Find where the given text appears and provide that cell's center as [x, y] coordinate. 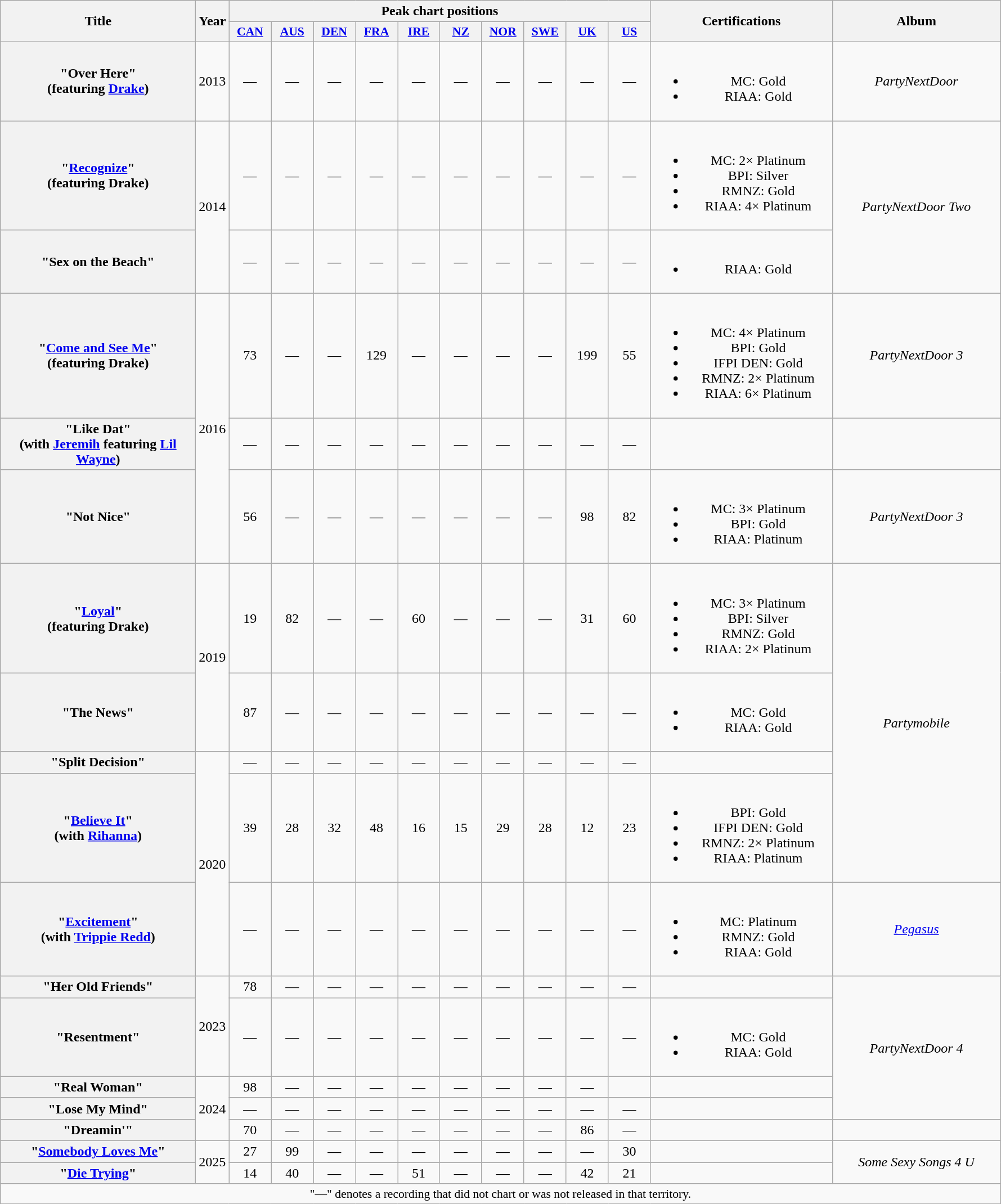
70 [250, 1130]
NZ [460, 32]
14 [250, 1173]
2019 [213, 658]
"Real Woman" [98, 1087]
"Resentment" [98, 1037]
MC: PlatinumRMNZ: GoldRIAA: Gold [742, 929]
31 [587, 618]
"Die Trying" [98, 1173]
29 [503, 828]
IRE [419, 32]
PartyNextDoor 4 [916, 1048]
199 [587, 356]
78 [250, 987]
19 [250, 618]
30 [629, 1151]
"Like Dat"(with Jeremih featuring Lil Wayne) [98, 444]
"Her Old Friends" [98, 987]
16 [419, 828]
87 [250, 712]
2025 [213, 1162]
86 [587, 1130]
"Split Decision" [98, 762]
23 [629, 828]
12 [587, 828]
"Somebody Loves Me" [98, 1151]
48 [377, 828]
32 [334, 828]
NOR [503, 32]
Some Sexy Songs 4 U [916, 1162]
"Sex on the Beach" [98, 262]
"Loyal"(featuring Drake) [98, 618]
CAN [250, 32]
UK [587, 32]
2020 [213, 864]
"Dreamin'" [98, 1130]
Certifications [742, 21]
2024 [213, 1108]
39 [250, 828]
40 [293, 1173]
MC: 3× PlatinumBPI: GoldRIAA: Platinum [742, 516]
Title [98, 21]
Album [916, 21]
"Excitement"(with Trippie Redd) [98, 929]
56 [250, 516]
2016 [213, 429]
73 [250, 356]
Partymobile [916, 723]
PartyNextDoor Two [916, 207]
RIAA: Gold [742, 262]
2013 [213, 81]
MC: 4× PlatinumBPI: GoldIFPI DEN: GoldRMNZ: 2× PlatinumRIAA: 6× Platinum [742, 356]
"Lose My Mind" [98, 1108]
2023 [213, 1026]
55 [629, 356]
SWE [545, 32]
MC: 3× PlatinumBPI: SilverRMNZ: GoldRIAA: 2× Platinum [742, 618]
15 [460, 828]
27 [250, 1151]
42 [587, 1173]
BPI: GoldIFPI DEN: GoldRMNZ: 2× PlatinumRIAA: Platinum [742, 828]
"Over Here"(featuring Drake) [98, 81]
2014 [213, 207]
"—" denotes a recording that did not chart or was not released in that territory. [501, 1194]
Peak chart positions [440, 11]
PartyNextDoor [916, 81]
FRA [377, 32]
"Recognize"(featuring Drake) [98, 175]
MC: 2× PlatinumBPI: SilverRMNZ: GoldRIAA: 4× Platinum [742, 175]
US [629, 32]
51 [419, 1173]
Year [213, 21]
99 [293, 1151]
"Come and See Me"(featuring Drake) [98, 356]
"Not Nice" [98, 516]
AUS [293, 32]
"Believe It"(with Rihanna) [98, 828]
DEN [334, 32]
"The News" [98, 712]
129 [377, 356]
Pegasus [916, 929]
21 [629, 1173]
